Extract the [x, y] coordinate from the center of the cell holding the provided text.  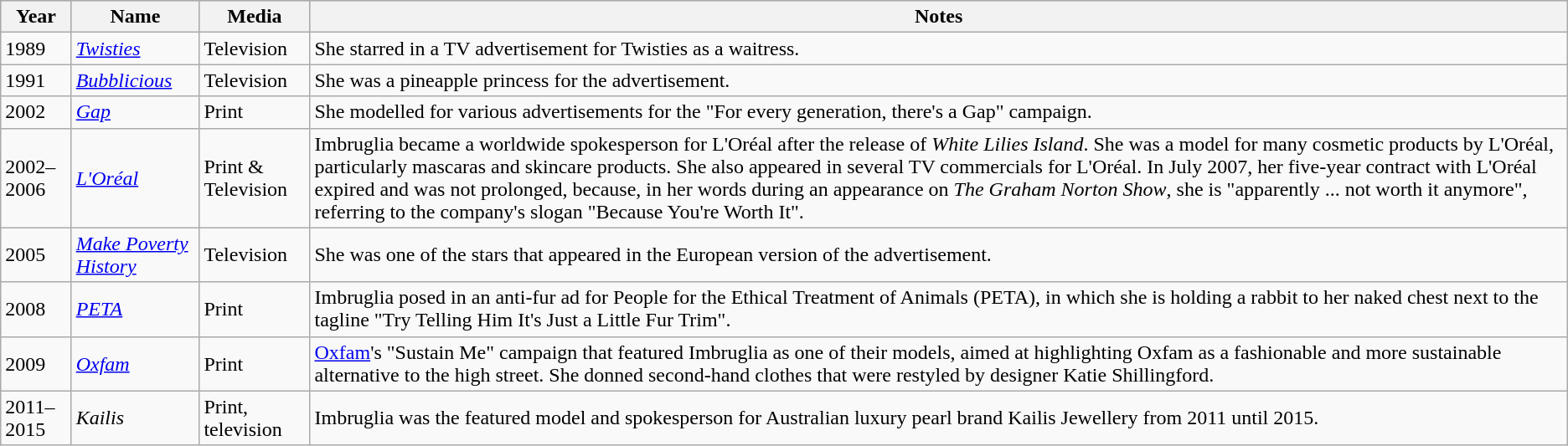
2002 [36, 112]
1991 [36, 80]
Print & Television [255, 177]
Print, television [255, 418]
Kailis [136, 418]
2009 [36, 363]
Oxfam [136, 363]
Twisties [136, 49]
Imbruglia was the featured model and spokesperson for Australian luxury pearl brand Kailis Jewellery from 2011 until 2015. [938, 418]
L'Oréal [136, 177]
2011–2015 [36, 418]
Gap [136, 112]
2005 [36, 254]
Notes [938, 17]
She was one of the stars that appeared in the European version of the advertisement. [938, 254]
Year [36, 17]
Media [255, 17]
She starred in a TV advertisement for Twisties as a waitress. [938, 49]
1989 [36, 49]
2002–2006 [36, 177]
Name [136, 17]
Make Poverty History [136, 254]
She was a pineapple princess for the advertisement. [938, 80]
She modelled for various advertisements for the "For every generation, there's a Gap" campaign. [938, 112]
PETA [136, 310]
2008 [36, 310]
Bubblicious [136, 80]
